Extract the [x, y] coordinate from the center of the cell holding the provided text.  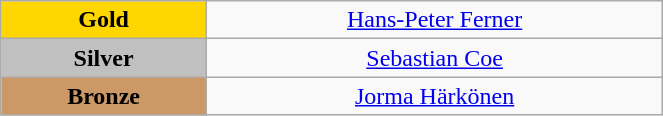
Silver [104, 58]
Gold [104, 20]
Jorma Härkönen [434, 96]
Hans-Peter Ferner [434, 20]
Sebastian Coe [434, 58]
Bronze [104, 96]
